Return (X, Y) of the center of cell containing provided text 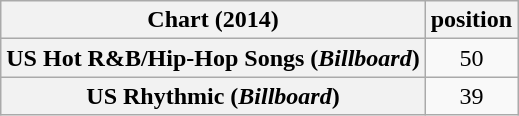
position (471, 20)
US Hot R&B/Hip-Hop Songs (Billboard) (213, 58)
39 (471, 96)
Chart (2014) (213, 20)
50 (471, 58)
US Rhythmic (Billboard) (213, 96)
